Return (x, y) of the center of cell containing provided text 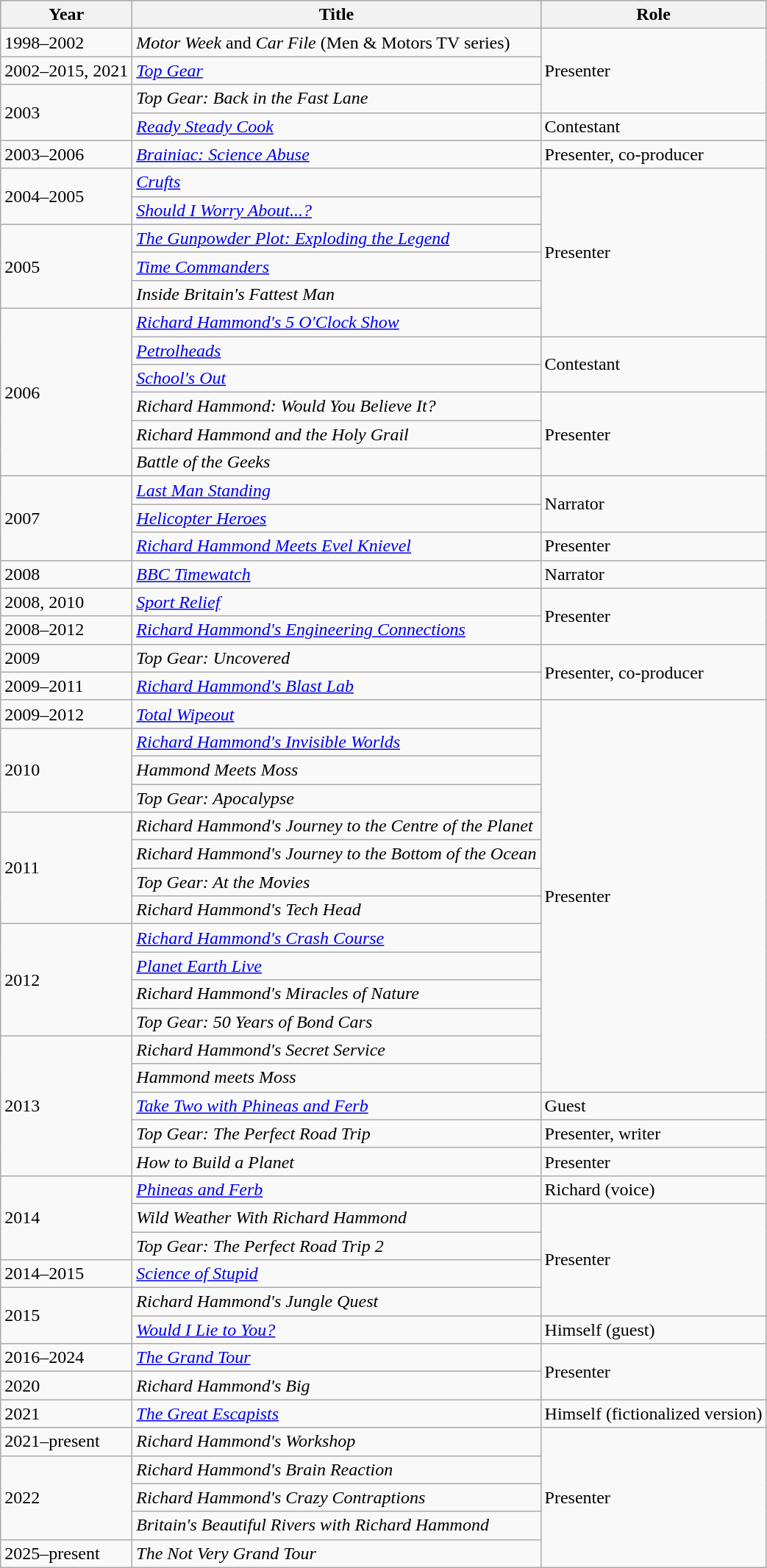
Richard Hammond's Engineering Connections (337, 630)
Himself (guest) (653, 1330)
Sport Relief (337, 602)
Richard Hammond's Miracles of Nature (337, 994)
The Grand Tour (337, 1358)
Ready Steady Cook (337, 126)
The Not Very Grand Tour (337, 1553)
Himself (fictionalized version) (653, 1414)
2008, 2010 (66, 602)
The Great Escapists (337, 1414)
2009–2012 (66, 714)
Richard Hammond's Journey to the Bottom of the Ocean (337, 854)
Would I Lie to You? (337, 1330)
Richard Hammond's Secret Service (337, 1050)
Top Gear: At the Movies (337, 882)
BBC Timewatch (337, 574)
Richard (voice) (653, 1189)
Petrolheads (337, 351)
The Gunpowder Plot: Exploding the Legend (337, 238)
2007 (66, 518)
Year (66, 15)
Richard Hammond's Invisible Worlds (337, 742)
Hammond meets Moss (337, 1078)
2014 (66, 1217)
Richard Hammond's 5 O'Clock Show (337, 322)
Inside Britain's Fattest Man (337, 294)
Richard Hammond's Tech Head (337, 910)
Top Gear (337, 71)
Top Gear: The Perfect Road Trip 2 (337, 1246)
2013 (66, 1106)
2008 (66, 574)
How to Build a Planet (337, 1161)
Guest (653, 1106)
2010 (66, 770)
Total Wipeout (337, 714)
2011 (66, 868)
Brainiac: Science Abuse (337, 154)
1998–2002 (66, 43)
Britain's Beautiful Rivers with Richard Hammond (337, 1525)
2012 (66, 980)
Last Man Standing (337, 490)
2003 (66, 112)
2016–2024 (66, 1358)
2002–2015, 2021 (66, 71)
Planet Earth Live (337, 966)
Top Gear: Apocalypse (337, 798)
Richard Hammond's Crash Course (337, 938)
Top Gear: The Perfect Road Trip (337, 1134)
2008–2012 (66, 630)
Richard Hammond's Workshop (337, 1442)
Phineas and Ferb (337, 1189)
Richard Hammond's Crazy Contraptions (337, 1497)
2009 (66, 658)
Motor Week and Car File (Men & Motors TV series) (337, 43)
2015 (66, 1316)
Richard Hammond's Big (337, 1386)
Richard Hammond: Would You Believe It? (337, 407)
2003–2006 (66, 154)
2005 (66, 266)
2006 (66, 392)
Time Commanders (337, 266)
Hammond Meets Moss (337, 770)
Richard Hammond's Brain Reaction (337, 1469)
Wild Weather With Richard Hammond (337, 1217)
2020 (66, 1386)
2014–2015 (66, 1274)
Richard Hammond's Jungle Quest (337, 1302)
2009–2011 (66, 686)
Top Gear: 50 Years of Bond Cars (337, 1022)
Presenter, writer (653, 1134)
Title (337, 15)
2025–present (66, 1553)
2022 (66, 1497)
Richard Hammond Meets Evel Knievel (337, 546)
Should I Worry About...? (337, 210)
Battle of the Geeks (337, 462)
Richard Hammond's Journey to the Centre of the Planet (337, 826)
Top Gear: Back in the Fast Lane (337, 99)
Take Two with Phineas and Ferb (337, 1106)
Crufts (337, 182)
Role (653, 15)
School's Out (337, 379)
Richard Hammond's Blast Lab (337, 686)
2021–present (66, 1442)
2004–2005 (66, 196)
Science of Stupid (337, 1274)
2021 (66, 1414)
Richard Hammond and the Holy Grail (337, 434)
Top Gear: Uncovered (337, 658)
Helicopter Heroes (337, 518)
